For the text-containing cell, return its midpoint in [X, Y] coordinate format. 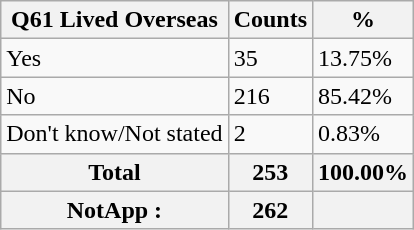
% [364, 20]
85.42% [364, 96]
Total [114, 172]
No [114, 96]
Q61 Lived Overseas [114, 20]
216 [270, 96]
NotApp : [114, 210]
262 [270, 210]
Counts [270, 20]
Yes [114, 58]
Don't know/Not stated [114, 134]
13.75% [364, 58]
2 [270, 134]
0.83% [364, 134]
253 [270, 172]
100.00% [364, 172]
35 [270, 58]
